Provide the (x, y) coordinate of the cell's center where the given text is located.  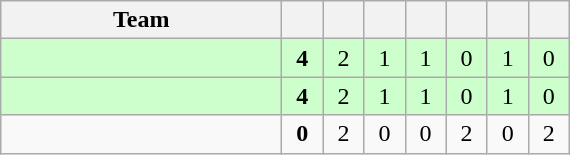
Team (142, 20)
